Search for the cell housing the specified text and yield its [x, y] center coordinate. 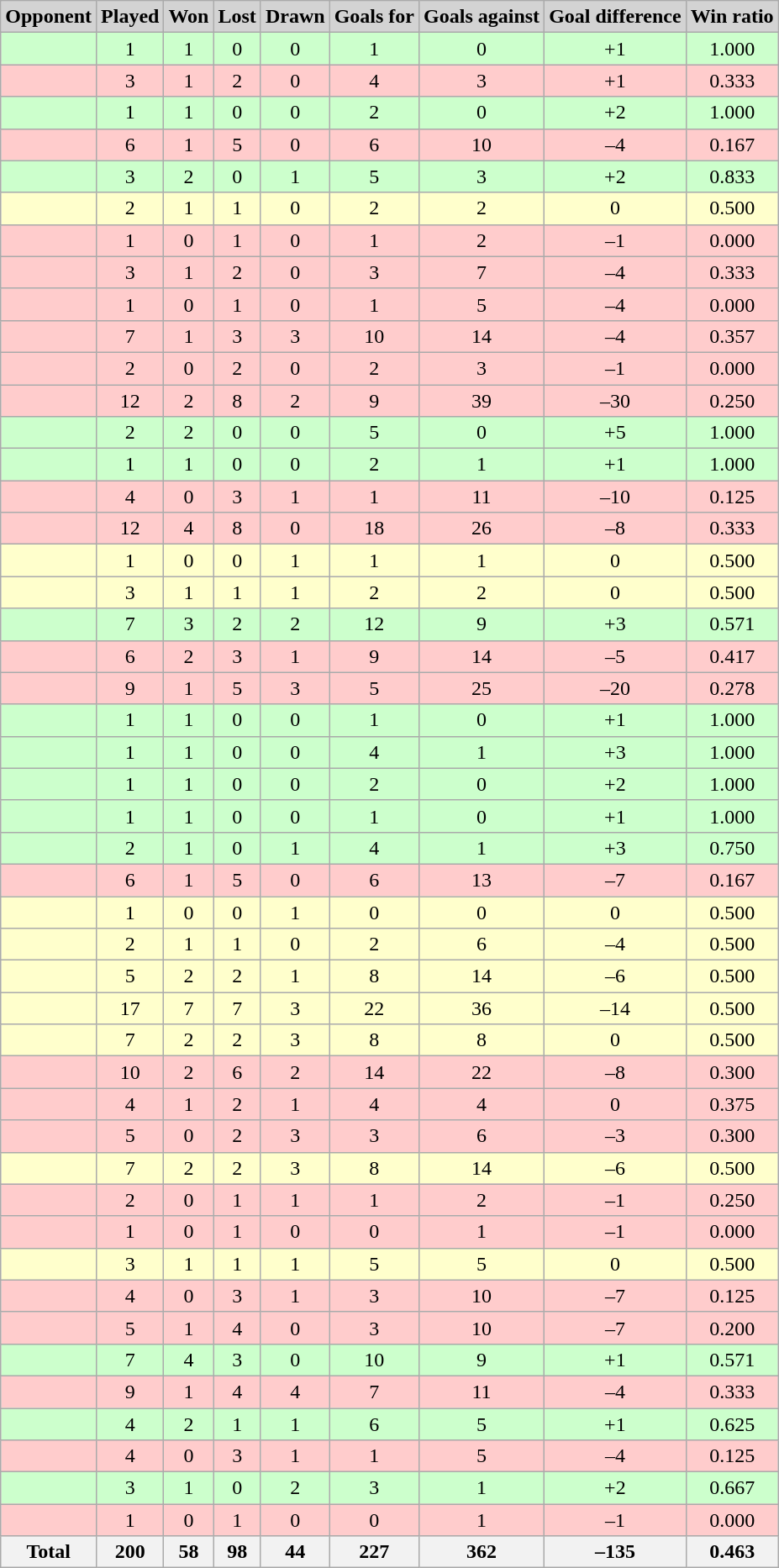
25 [482, 688]
–10 [615, 497]
13 [482, 880]
0.200 [732, 1328]
Lost [237, 17]
Goals for [374, 17]
Goal difference [615, 17]
26 [482, 529]
–14 [615, 1008]
362 [482, 1552]
–3 [615, 1136]
36 [482, 1008]
0.357 [732, 336]
0.417 [732, 656]
–5 [615, 656]
–30 [615, 401]
0.667 [732, 1488]
200 [130, 1552]
39 [482, 401]
0.463 [732, 1552]
227 [374, 1552]
58 [188, 1552]
18 [374, 529]
–135 [615, 1552]
0.833 [732, 176]
0.750 [732, 848]
0.278 [732, 688]
17 [130, 1008]
Played [130, 17]
Total [49, 1552]
44 [295, 1552]
0.375 [732, 1104]
–20 [615, 688]
+5 [615, 433]
0.625 [732, 1424]
Opponent [49, 17]
Goals against [482, 17]
Drawn [295, 17]
98 [237, 1552]
Won [188, 17]
Win ratio [732, 17]
